Find where the given text appears and provide that cell's center as (x, y) coordinate. 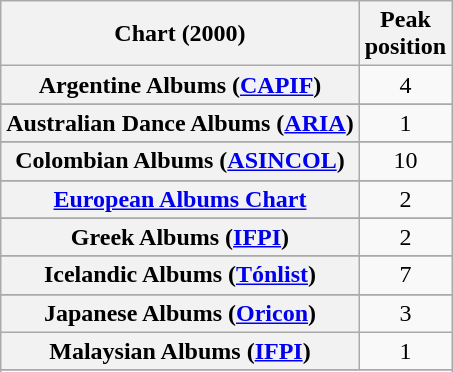
10 (405, 161)
4 (405, 85)
7 (405, 275)
Australian Dance Albums (ARIA) (180, 123)
Japanese Albums (Oricon) (180, 313)
Argentine Albums (CAPIF) (180, 85)
Chart (2000) (180, 34)
Icelandic Albums (Tónlist) (180, 275)
Colombian Albums (ASINCOL) (180, 161)
Peakposition (405, 34)
European Albums Chart (180, 199)
3 (405, 313)
Greek Albums (IFPI) (180, 237)
Malaysian Albums (IFPI) (180, 351)
